Return (X, Y) of the center of cell containing provided text 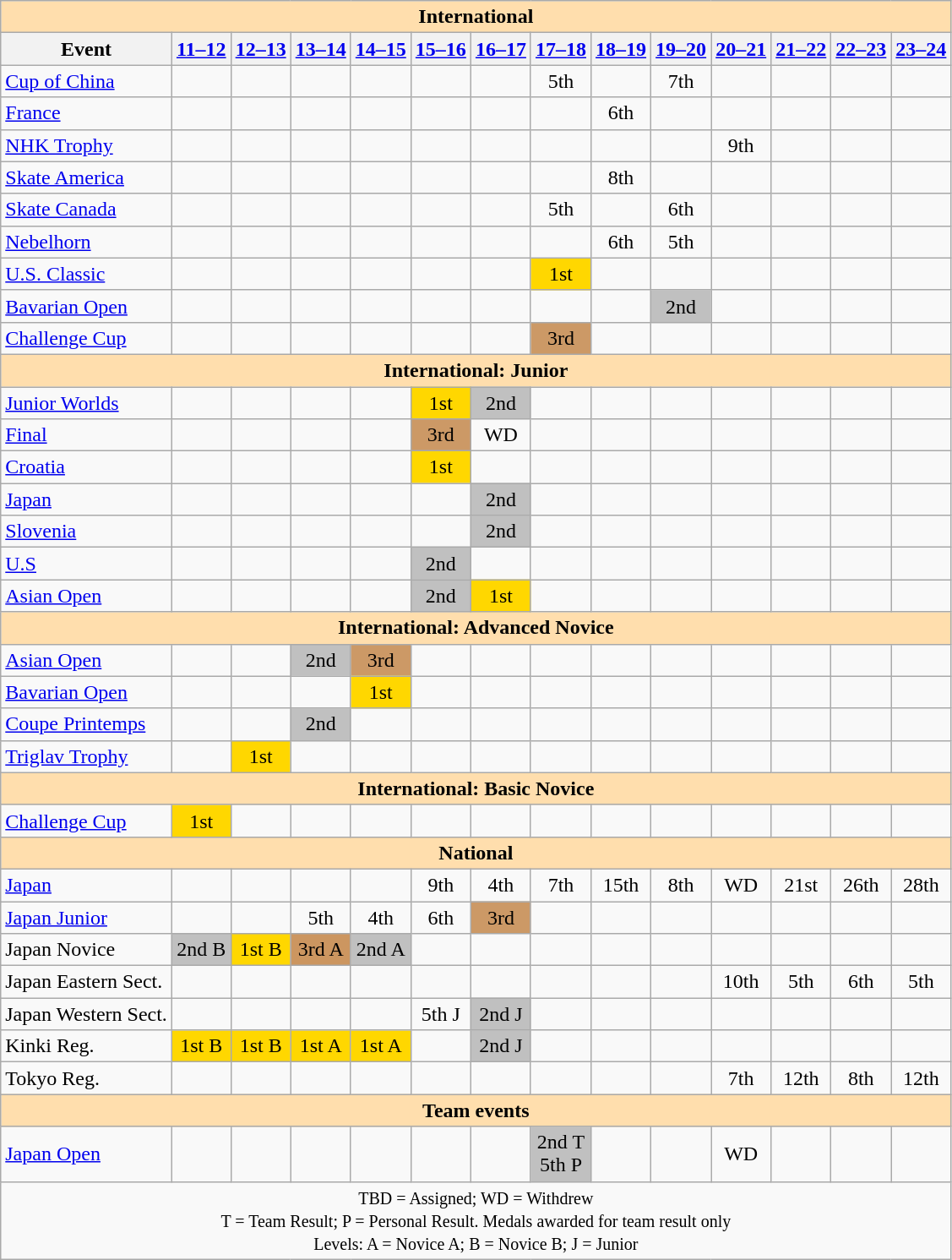
17–18 (561, 49)
2nd A (380, 950)
Final (86, 435)
2nd T 5th P (561, 1154)
U.S. Classic (86, 274)
Croatia (86, 467)
Japan Open (86, 1154)
14–15 (380, 49)
Japan Eastern Sect. (86, 982)
5th J (441, 1014)
National (476, 853)
Junior Worlds (86, 403)
15th (622, 885)
11–12 (201, 49)
22–23 (862, 49)
Skate America (86, 177)
2nd B (201, 950)
U.S (86, 564)
26th (862, 885)
Event (86, 49)
19–20 (681, 49)
15–16 (441, 49)
16–17 (500, 49)
13–14 (321, 49)
Tokyo Reg. (86, 1078)
23–24 (921, 49)
Japan Novice (86, 950)
Triglav Trophy (86, 756)
28th (921, 885)
Coupe Printemps (86, 724)
Japan Junior (86, 917)
Cup of China (86, 81)
International (476, 17)
12–13 (260, 49)
Kinki Reg. (86, 1046)
21–22 (801, 49)
International: Basic Novice (476, 788)
21st (801, 885)
10th (742, 982)
International: Junior (476, 370)
Nebelhorn (86, 242)
18–19 (622, 49)
20–21 (742, 49)
Slovenia (86, 532)
Japan Western Sect. (86, 1014)
Skate Canada (86, 210)
International: Advanced Novice (476, 628)
3rd A (321, 950)
France (86, 113)
NHK Trophy (86, 145)
Team events (476, 1110)
